Identify which cell holds the provided text, then report its [x, y] central coordinate. 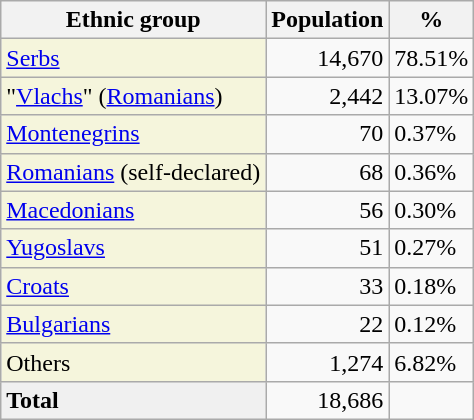
0.18% [432, 286]
51 [328, 248]
33 [328, 286]
Ethnic group [134, 20]
0.37% [432, 134]
22 [328, 324]
68 [328, 172]
% [432, 20]
Others [134, 362]
0.27% [432, 248]
Population [328, 20]
56 [328, 210]
18,686 [328, 400]
14,670 [328, 58]
13.07% [432, 96]
Bulgarians [134, 324]
78.51% [432, 58]
6.82% [432, 362]
0.12% [432, 324]
2,442 [328, 96]
Croats [134, 286]
0.36% [432, 172]
0.30% [432, 210]
"Vlachs" (Romanians) [134, 96]
1,274 [328, 362]
Total [134, 400]
Macedonians [134, 210]
Serbs [134, 58]
70 [328, 134]
Romanians (self-declared) [134, 172]
Yugoslavs [134, 248]
Montenegrins [134, 134]
